For the text-containing cell, return its midpoint in [X, Y] coordinate format. 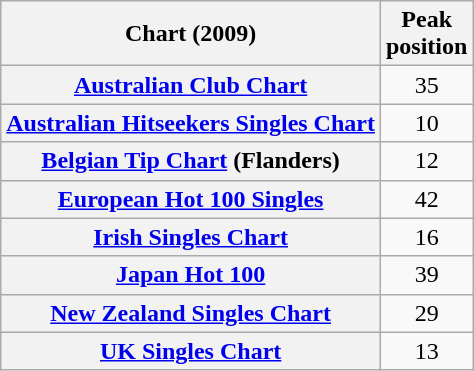
Irish Singles Chart [191, 237]
16 [426, 237]
European Hot 100 Singles [191, 199]
Japan Hot 100 [191, 275]
UK Singles Chart [191, 351]
Peakposition [426, 34]
10 [426, 123]
29 [426, 313]
Australian Club Chart [191, 85]
42 [426, 199]
New Zealand Singles Chart [191, 313]
12 [426, 161]
35 [426, 85]
Belgian Tip Chart (Flanders) [191, 161]
39 [426, 275]
13 [426, 351]
Australian Hitseekers Singles Chart [191, 123]
Chart (2009) [191, 34]
